Return the [x, y] coordinate for the center point of the cell that contains the specified text.  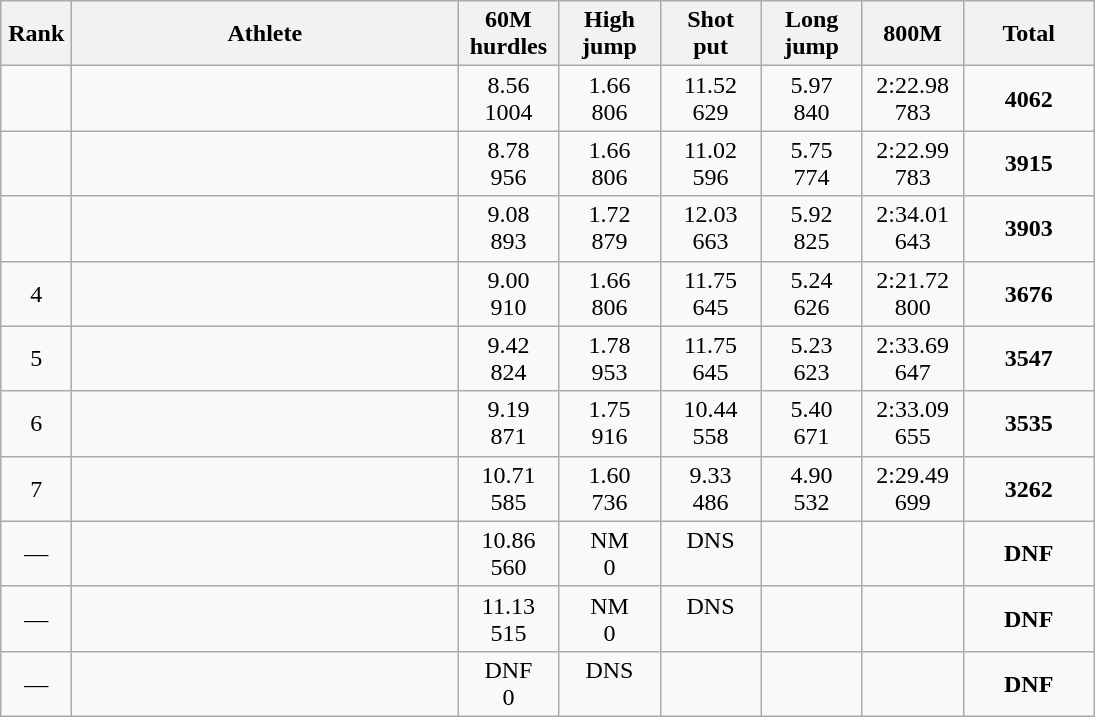
5.24626 [812, 294]
10.86560 [508, 554]
3915 [1028, 164]
Shot put [710, 34]
10.71585 [508, 488]
5 [36, 358]
11.52629 [710, 98]
Long jump [812, 34]
4 [36, 294]
4.90532 [812, 488]
Total [1028, 34]
9.08893 [508, 228]
11.13515 [508, 618]
5.23623 [812, 358]
9.42824 [508, 358]
2:33.69647 [912, 358]
2:22.98783 [912, 98]
12.03663 [710, 228]
2:22.99783 [912, 164]
2:34.01643 [912, 228]
3535 [1028, 424]
3262 [1028, 488]
5.92825 [812, 228]
3547 [1028, 358]
2:21.72800 [912, 294]
1.75916 [610, 424]
2:33.09655 [912, 424]
60M hurdles [508, 34]
5.97840 [812, 98]
10.44558 [710, 424]
1.78953 [610, 358]
9.33486 [710, 488]
1.60736 [610, 488]
800M [912, 34]
Athlete [265, 34]
7 [36, 488]
11.02596 [710, 164]
8.78956 [508, 164]
5.75774 [812, 164]
3676 [1028, 294]
Rank [36, 34]
3903 [1028, 228]
High jump [610, 34]
6 [36, 424]
DNF0 [508, 684]
1.72879 [610, 228]
5.40671 [812, 424]
8.561004 [508, 98]
9.00910 [508, 294]
2:29.49699 [912, 488]
9.19871 [508, 424]
4062 [1028, 98]
